Find where the given text appears and provide that cell's center as [X, Y] coordinate. 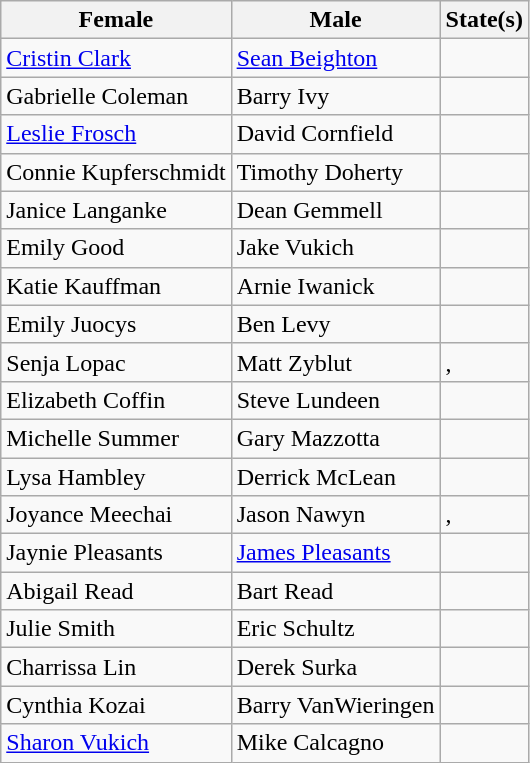
Julie Smith [116, 629]
Cynthia Kozai [116, 705]
Sean Beighton [336, 58]
Derek Surka [336, 667]
Cristin Clark [116, 58]
Bart Read [336, 591]
Gary Mazzotta [336, 438]
Barry Ivy [336, 96]
Elizabeth Coffin [116, 400]
Emily Good [116, 248]
Charrissa Lin [116, 667]
James Pleasants [336, 553]
Emily Juocys [116, 324]
Jaynie Pleasants [116, 553]
Eric Schultz [336, 629]
Sharon Vukich [116, 743]
Timothy Doherty [336, 172]
Jake Vukich [336, 248]
Female [116, 20]
Jason Nawyn [336, 515]
Janice Langanke [116, 210]
Michelle Summer [116, 438]
Ben Levy [336, 324]
Dean Gemmell [336, 210]
Barry VanWieringen [336, 705]
Gabrielle Coleman [116, 96]
Matt Zyblut [336, 362]
Steve Lundeen [336, 400]
Male [336, 20]
Lysa Hambley [116, 477]
David Cornfield [336, 134]
Abigail Read [116, 591]
Senja Lopac [116, 362]
State(s) [484, 20]
Derrick McLean [336, 477]
Mike Calcagno [336, 743]
Katie Kauffman [116, 286]
Connie Kupferschmidt [116, 172]
Joyance Meechai [116, 515]
Arnie Iwanick [336, 286]
Leslie Frosch [116, 134]
